Capture the cell that displays the provided text and extract its [x, y] central coordinate. 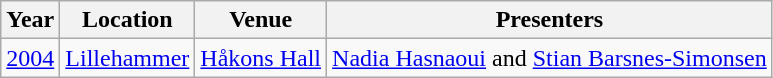
Year [30, 20]
Nadia Hasnaoui and Stian Barsnes-Simonsen [550, 58]
Lillehammer [128, 58]
Venue [261, 20]
Presenters [550, 20]
Location [128, 20]
2004 [30, 58]
Håkons Hall [261, 58]
